Return the [x, y] coordinate for the center point of the cell that contains the specified text.  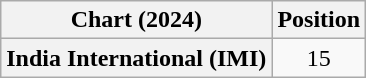
Position [319, 20]
India International (IMI) [136, 58]
15 [319, 58]
Chart (2024) [136, 20]
